Return the [X, Y] coordinate for the center point of the cell that contains the specified text.  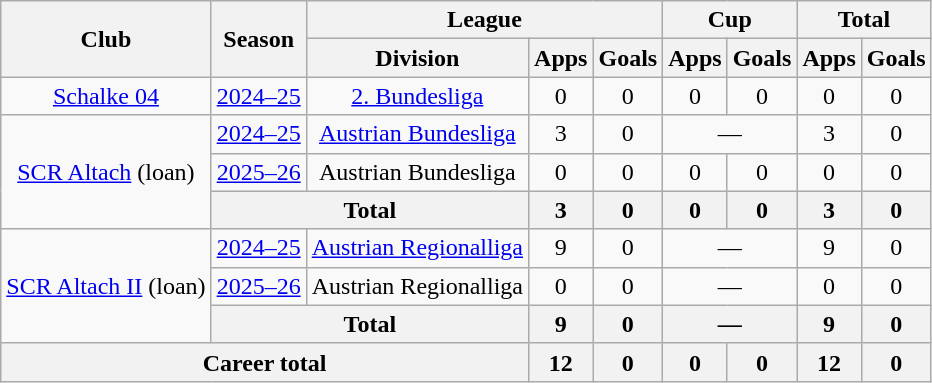
Division [417, 58]
League [484, 20]
Schalke 04 [106, 96]
Cup [730, 20]
Career total [265, 362]
Club [106, 39]
2. Bundesliga [417, 96]
Season [258, 39]
SCR Altach (loan) [106, 172]
SCR Altach II (loan) [106, 286]
